Locate the cell with the specified text and output its [X, Y] center coordinate. 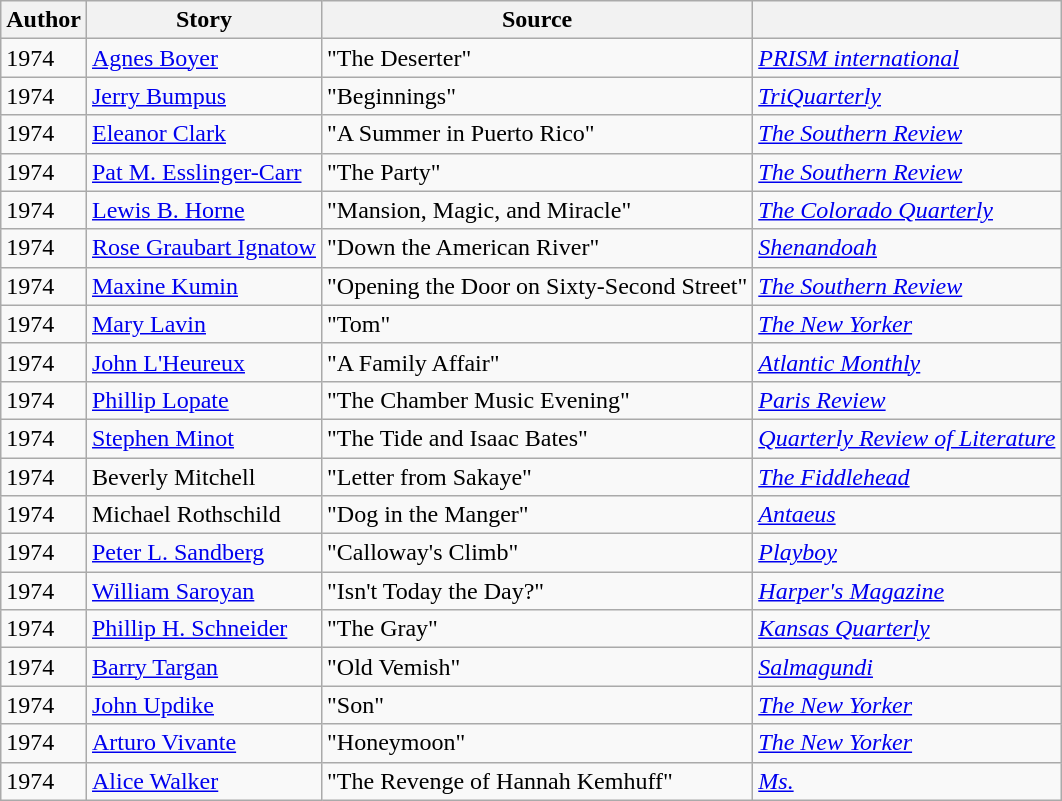
"Son" [536, 705]
Source [536, 20]
"The Deserter" [536, 58]
Phillip H. Schneider [204, 629]
"Honeymoon" [536, 743]
"A Family Affair" [536, 362]
Stephen Minot [204, 438]
Ms. [907, 781]
"Dog in the Manger" [536, 515]
Jerry Bumpus [204, 96]
"The Chamber Music Evening" [536, 400]
William Saroyan [204, 591]
"The Tide and Isaac Bates" [536, 438]
John L'Heureux [204, 362]
Harper's Magazine [907, 591]
Maxine Kumin [204, 286]
"Calloway's Climb" [536, 553]
John Updike [204, 705]
TriQuarterly [907, 96]
"Letter from Sakaye" [536, 477]
Phillip Lopate [204, 400]
Kansas Quarterly [907, 629]
Peter L. Sandberg [204, 553]
Michael Rothschild [204, 515]
The Colorado Quarterly [907, 210]
"Tom" [536, 324]
Arturo Vivante [204, 743]
Antaeus [907, 515]
"Isn't Today the Day?" [536, 591]
Mary Lavin [204, 324]
"Beginnings" [536, 96]
Playboy [907, 553]
Lewis B. Horne [204, 210]
Alice Walker [204, 781]
"The Revenge of Hannah Kemhuff" [536, 781]
Eleanor Clark [204, 134]
The Fiddlehead [907, 477]
Paris Review [907, 400]
Story [204, 20]
"The Party" [536, 172]
Barry Targan [204, 667]
Agnes Boyer [204, 58]
Salmagundi [907, 667]
Author [44, 20]
"A Summer in Puerto Rico" [536, 134]
Rose Graubart Ignatow [204, 248]
Atlantic Monthly [907, 362]
"Old Vemish" [536, 667]
Shenandoah [907, 248]
"Mansion, Magic, and Miracle" [536, 210]
"Down the American River" [536, 248]
Pat M. Esslinger-Carr [204, 172]
"Opening the Door on Sixty-Second Street" [536, 286]
Quarterly Review of Literature [907, 438]
PRISM international [907, 58]
Beverly Mitchell [204, 477]
"The Gray" [536, 629]
